From the cell containing the given text, extract its center point as (X, Y) coordinate. 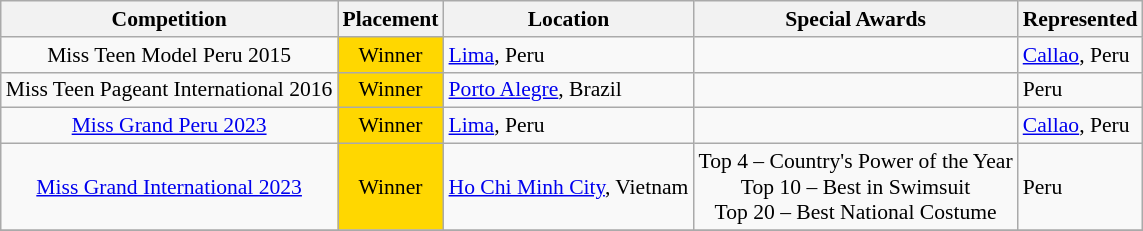
Special Awards (855, 19)
Competition (170, 19)
Ho Chi Minh City, Vietnam (569, 188)
Represented (1080, 19)
Miss Grand Peru 2023 (170, 126)
Miss Teen Pageant International 2016 (170, 90)
Location (569, 19)
Miss Teen Model Peru 2015 (170, 55)
Porto Alegre, Brazil (569, 90)
Miss Grand International 2023 (170, 188)
Placement (391, 19)
Top 4 – Country's Power of the YearTop 10 – Best in SwimsuitTop 20 – Best National Costume (855, 188)
